Provide the (X, Y) coordinate of the cell's center where the given text is located.  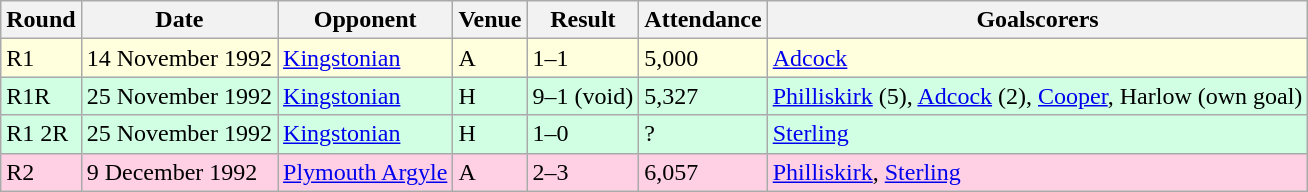
R2 (41, 172)
R1 2R (41, 134)
R1R (41, 96)
Sterling (1038, 134)
Philliskirk (5), Adcock (2), Cooper, Harlow (own goal) (1038, 96)
5,000 (703, 58)
1–1 (583, 58)
Adcock (1038, 58)
1–0 (583, 134)
Goalscorers (1038, 20)
Opponent (366, 20)
? (703, 134)
Plymouth Argyle (366, 172)
6,057 (703, 172)
14 November 1992 (179, 58)
Venue (490, 20)
Attendance (703, 20)
Result (583, 20)
5,327 (703, 96)
Date (179, 20)
R1 (41, 58)
9 December 1992 (179, 172)
9–1 (void) (583, 96)
2–3 (583, 172)
Philliskirk, Sterling (1038, 172)
Round (41, 20)
